Return the [X, Y] coordinate for the center point of the cell that contains the specified text.  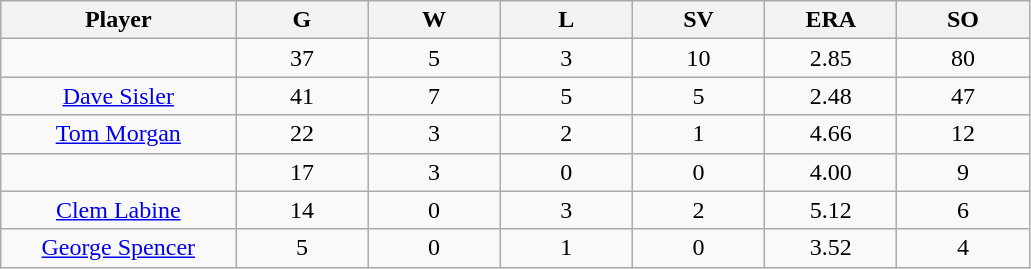
L [566, 20]
6 [963, 210]
5.12 [831, 210]
2.48 [831, 96]
2.85 [831, 58]
47 [963, 96]
Tom Morgan [118, 134]
George Spencer [118, 248]
4.66 [831, 134]
37 [302, 58]
9 [963, 172]
14 [302, 210]
3.52 [831, 248]
Dave Sisler [118, 96]
41 [302, 96]
SO [963, 20]
4.00 [831, 172]
Player [118, 20]
7 [434, 96]
ERA [831, 20]
12 [963, 134]
Clem Labine [118, 210]
17 [302, 172]
4 [963, 248]
W [434, 20]
80 [963, 58]
10 [698, 58]
SV [698, 20]
22 [302, 134]
G [302, 20]
